Identify which cell holds the provided text, then report its [x, y] central coordinate. 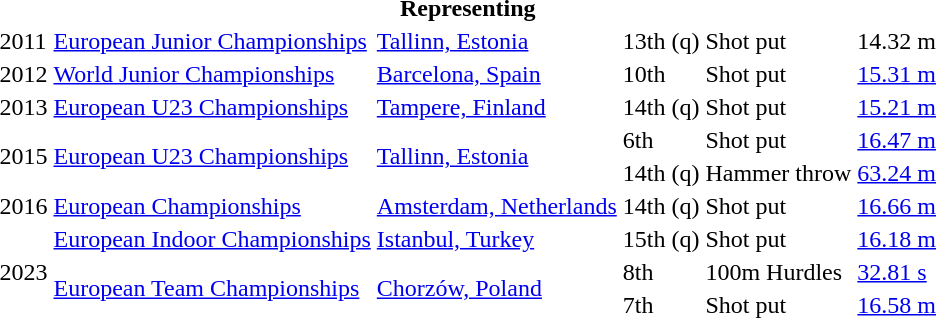
World Junior Championships [212, 74]
Amsterdam, Netherlands [496, 206]
6th [661, 140]
13th (q) [661, 41]
100m Hurdles [778, 272]
Barcelona, Spain [496, 74]
European Indoor Championships [212, 239]
Tampere, Finland [496, 107]
European Junior Championships [212, 41]
10th [661, 74]
15th (q) [661, 239]
European Championships [212, 206]
8th [661, 272]
Istanbul, Turkey [496, 239]
Hammer throw [778, 173]
